Return (x, y) of the center of cell containing provided text 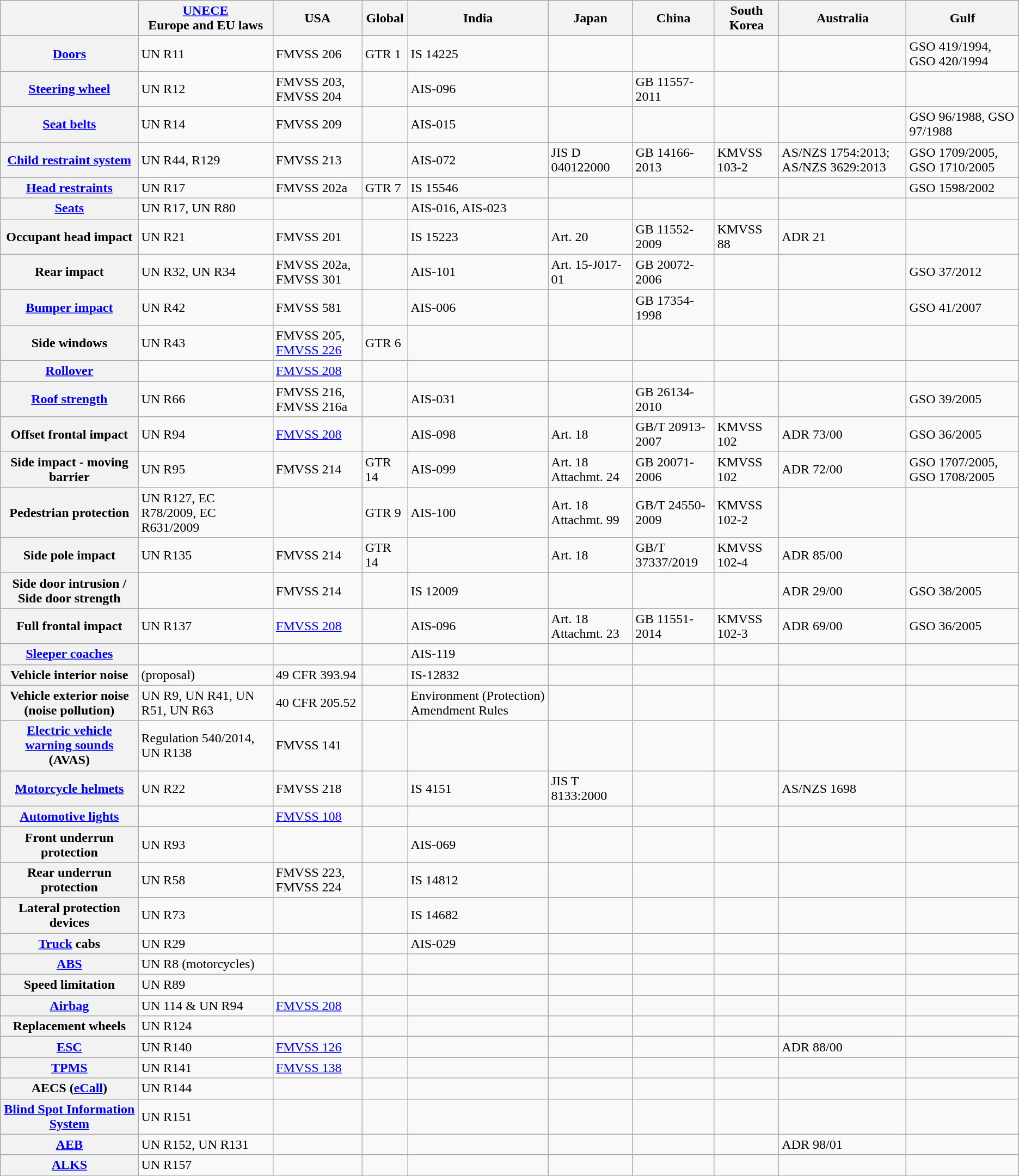
AIS-069 (478, 845)
Roof strength (70, 398)
ADR 73/00 (843, 434)
GTR 9 (385, 513)
China (673, 19)
Speed limitation (70, 985)
ADR 85/00 (843, 555)
Airbag (70, 1006)
Truck cabs (70, 943)
Blind Spot Information System (70, 1117)
UN R8 (motorcycles) (206, 964)
49 CFR 393.94 (317, 675)
ADR 29/00 (843, 591)
Steering wheel (70, 89)
Front underrun protection (70, 845)
AIS-099 (478, 470)
IS-12832 (478, 675)
FMVSS 581 (317, 307)
Rear underrun protection (70, 879)
FMVSS 141 (317, 746)
UN R17 (206, 188)
FMVSS 138 (317, 1068)
UN R93 (206, 845)
UN R157 (206, 1165)
FMVSS 209 (317, 124)
GB 11557-2011 (673, 89)
AIS-119 (478, 654)
GB 20071-2006 (673, 470)
GTR 7 (385, 188)
Japan (590, 19)
UN R144 (206, 1088)
Pedestrian protection (70, 513)
AEB (70, 1144)
UN R137 (206, 626)
India (478, 19)
South Korea (747, 19)
KMVSS 88 (747, 236)
FMVSS 108 (317, 816)
IS 14225 (478, 53)
GSO 96/1988, GSO 97/1988 (962, 124)
UN R42 (206, 307)
UN R127, EC R78/2009, EC R631/2009 (206, 513)
AECS (eCall) (70, 1088)
AIS-098 (478, 434)
Art. 18 Attachmt. 24 (590, 470)
Side door intrusion / Side door strength (70, 591)
Art. 18 Attachmt. 23 (590, 626)
KMVSS 102-3 (747, 626)
Global (385, 19)
AIS-016, AIS-023 (478, 208)
UN R22 (206, 788)
FMVSS 223, FMVSS 224 (317, 879)
Bumper impact (70, 307)
UN R32, UN R34 (206, 272)
Sleeper coaches (70, 654)
UN R95 (206, 470)
Doors (70, 53)
FMVSS 202a, FMVSS 301 (317, 272)
Child restraint system (70, 160)
AIS-072 (478, 160)
Rollover (70, 371)
AIS-015 (478, 124)
ABS (70, 964)
GB/T 24550-2009 (673, 513)
UN R135 (206, 555)
Occupant head impact (70, 236)
GB 17354-1998 (673, 307)
AIS-029 (478, 943)
FMVSS 218 (317, 788)
UN R11 (206, 53)
Replacement wheels (70, 1026)
FMVSS 206 (317, 53)
Side windows (70, 343)
ADR 69/00 (843, 626)
UN R29 (206, 943)
UN R14 (206, 124)
Offset frontal impact (70, 434)
GSO 1707/2005, GSO 1708/2005 (962, 470)
UN R9, UN R41, UN R51, UN R63 (206, 703)
UN R151 (206, 1117)
USA (317, 19)
FMVSS 126 (317, 1047)
IS 15546 (478, 188)
GSO 37/2012 (962, 272)
IS 14812 (478, 879)
UN R21 (206, 236)
GB 11552-2009 (673, 236)
GSO 38/2005 (962, 591)
UN R17, UN R80 (206, 208)
UN R12 (206, 89)
AIS-100 (478, 513)
UN R94 (206, 434)
FMVSS 202a (317, 188)
GSO 41/2007 (962, 307)
Vehicle exterior noise (noise pollution) (70, 703)
GB 26134-2010 (673, 398)
Side impact - moving barrier (70, 470)
IS 14682 (478, 915)
AIS-101 (478, 272)
UN R89 (206, 985)
Environment (Protection) Amendment Rules (478, 703)
UN R124 (206, 1026)
Automotive lights (70, 816)
Head restraints (70, 188)
Art. 20 (590, 236)
IS 4151 (478, 788)
UN R140 (206, 1047)
IS 12009 (478, 591)
Lateral protection devices (70, 915)
GB/T 37337/2019 (673, 555)
ADR 88/00 (843, 1047)
GB 14166-2013 (673, 160)
FMVSS 216, FMVSS 216a (317, 398)
AS/NZS 1698 (843, 788)
FMVSS 201 (317, 236)
KMVSS 102-4 (747, 555)
IS 15223 (478, 236)
UNECE Europe and EU laws (206, 19)
Side pole impact (70, 555)
ADR 21 (843, 236)
Vehicle interior noise (70, 675)
JIS D 040122000 (590, 160)
40 CFR 205.52 (317, 703)
FMVSS 205, FMVSS 226 (317, 343)
Seat belts (70, 124)
FMVSS 213 (317, 160)
UN R43 (206, 343)
GSO 39/2005 (962, 398)
UN 114 & UN R94 (206, 1006)
GTR 1 (385, 53)
GSO 1598/2002 (962, 188)
ALKS (70, 1165)
Seats (70, 208)
Gulf (962, 19)
Australia (843, 19)
UN R152, UN R131 (206, 1144)
UN R66 (206, 398)
ESC (70, 1047)
UN R141 (206, 1068)
ADR 72/00 (843, 470)
AS/NZS 1754:2013; AS/NZS 3629:2013 (843, 160)
UN R58 (206, 879)
(proposal) (206, 675)
UN R44, R129 (206, 160)
Full frontal impact (70, 626)
KMVSS 102-2 (747, 513)
ADR 98/01 (843, 1144)
GSO 1709/2005, GSO 1710/2005 (962, 160)
UN R73 (206, 915)
GB 11551-2014 (673, 626)
Motorcycle helmets (70, 788)
FMVSS 203, FMVSS 204 (317, 89)
GB 20072-2006 (673, 272)
AIS-006 (478, 307)
AIS-031 (478, 398)
GTR 6 (385, 343)
GB/T 20913-2007 (673, 434)
JIS T 8133:2000 (590, 788)
KMVSS 103-2 (747, 160)
Electric vehicle warning sounds (AVAS) (70, 746)
Art. 15‐J017‐01 (590, 272)
Regulation 540/2014, UN R138 (206, 746)
TPMS (70, 1068)
Art. 18 Attachmt. 99 (590, 513)
Rear impact (70, 272)
GSO 419/1994, GSO 420/1994 (962, 53)
